Provide the (X, Y) coordinate of the cell's center where the given text is located.  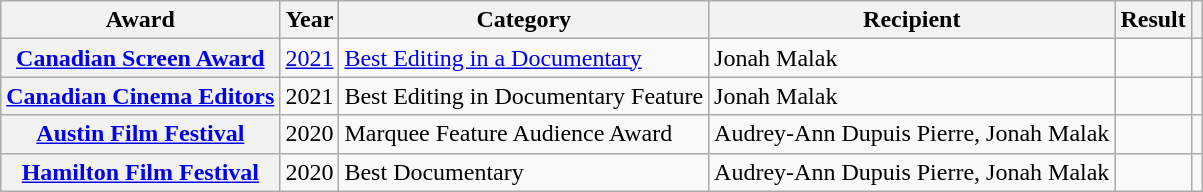
Award (140, 20)
Best Editing in Documentary Feature (524, 96)
Canadian Cinema Editors (140, 96)
Best Documentary (524, 172)
Year (310, 20)
Recipient (912, 20)
Marquee Feature Audience Award (524, 134)
Category (524, 20)
Hamilton Film Festival (140, 172)
Austin Film Festival (140, 134)
Canadian Screen Award (140, 58)
Result (1153, 20)
Best Editing in a Documentary (524, 58)
